For the text-containing cell, return its midpoint in [X, Y] coordinate format. 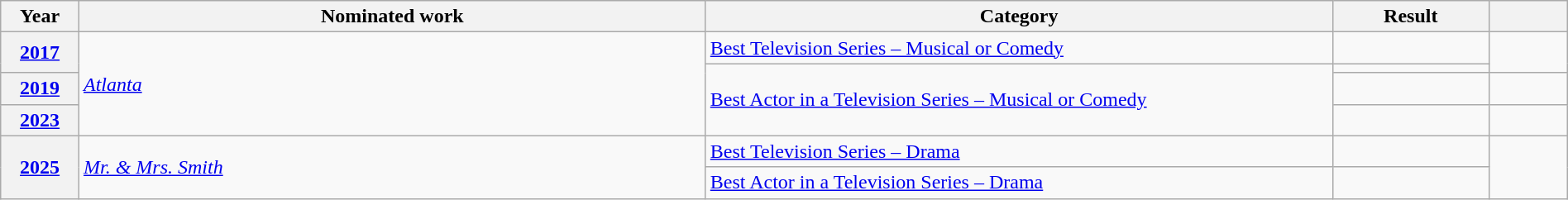
2017 [40, 53]
2025 [40, 167]
2019 [40, 88]
Best Actor in a Television Series – Musical or Comedy [1019, 99]
Mr. & Mrs. Smith [392, 167]
Category [1019, 17]
Result [1411, 17]
Best Actor in a Television Series – Drama [1019, 183]
Year [40, 17]
Best Television Series – Drama [1019, 151]
Atlanta [392, 84]
Nominated work [392, 17]
2023 [40, 120]
Best Television Series – Musical or Comedy [1019, 48]
